Capture the cell that displays the provided text and extract its [X, Y] central coordinate. 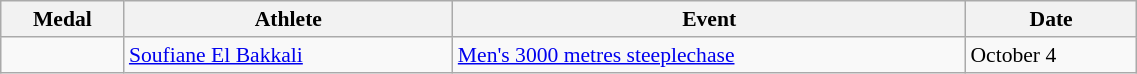
Medal [62, 19]
Date [1050, 19]
Athlete [288, 19]
October 4 [1050, 55]
Event [710, 19]
Soufiane El Bakkali [288, 55]
Men's 3000 metres steeplechase [710, 55]
